Return the (x, y) coordinate for the center point of the cell that contains the specified text.  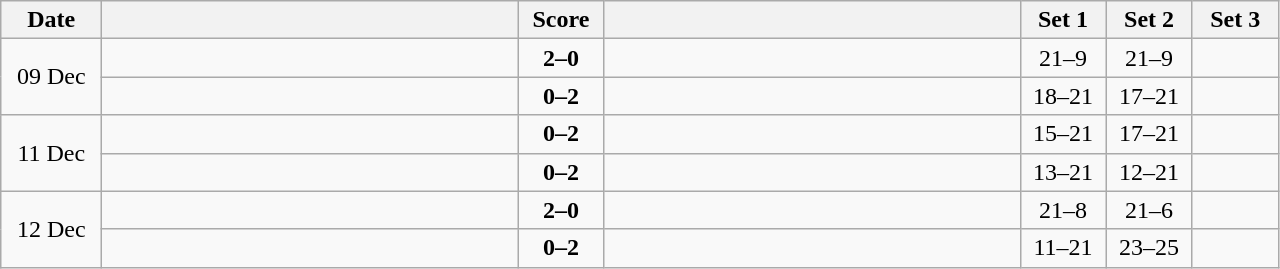
Set 3 (1235, 20)
Set 2 (1149, 20)
23–25 (1149, 248)
11 Dec (52, 153)
09 Dec (52, 77)
18–21 (1063, 96)
Set 1 (1063, 20)
12–21 (1149, 172)
13–21 (1063, 172)
21–8 (1063, 210)
11–21 (1063, 248)
21–6 (1149, 210)
15–21 (1063, 134)
Date (52, 20)
Score (561, 20)
12 Dec (52, 229)
